Return the [x, y] coordinate for the center point of the cell that contains the specified text.  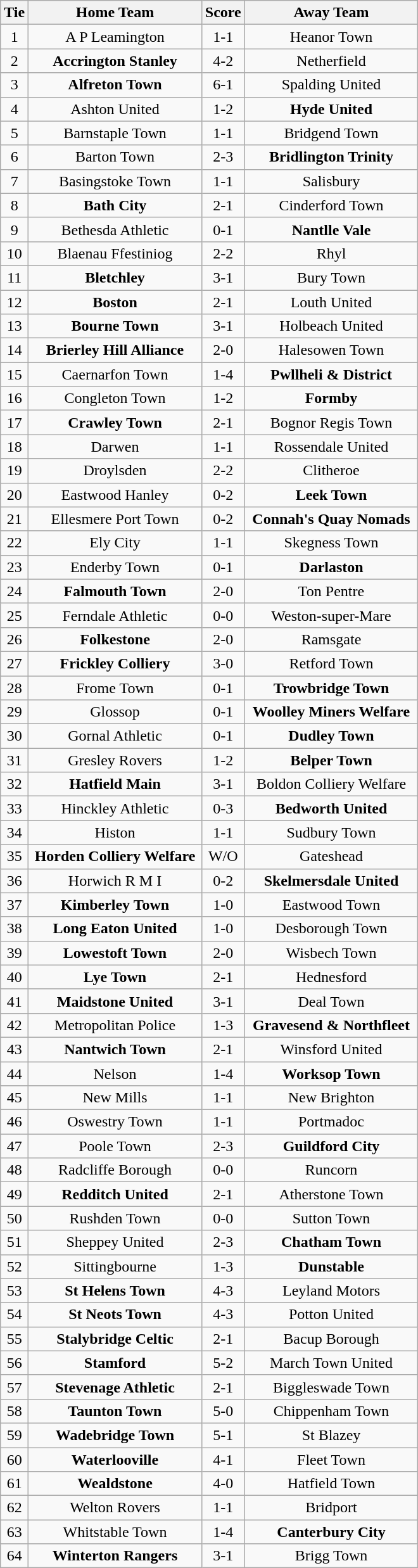
Leek Town [331, 495]
Worksop Town [331, 1074]
15 [15, 374]
6-1 [223, 85]
Barton Town [115, 157]
Folkestone [115, 639]
58 [15, 1411]
Horden Colliery Welfare [115, 857]
Louth United [331, 302]
6 [15, 157]
Maidstone United [115, 1001]
Potton United [331, 1315]
A P Leamington [115, 37]
4 [15, 109]
Glossop [115, 712]
Winterton Rangers [115, 1556]
Kimberley Town [115, 905]
Holbeach United [331, 326]
Nantwich Town [115, 1049]
Wealdstone [115, 1484]
30 [15, 736]
40 [15, 977]
W/O [223, 857]
Runcorn [331, 1170]
Metropolitan Police [115, 1025]
23 [15, 567]
51 [15, 1242]
1 [15, 37]
Bourne Town [115, 326]
St Helens Town [115, 1291]
Gornal Athletic [115, 736]
Bury Town [331, 277]
Bognor Regis Town [331, 423]
5-2 [223, 1363]
Home Team [115, 13]
Hednesford [331, 977]
Boston [115, 302]
31 [15, 760]
14 [15, 350]
Wisbech Town [331, 953]
5-1 [223, 1435]
Oswestry Town [115, 1122]
Brigg Town [331, 1556]
42 [15, 1025]
St Neots Town [115, 1315]
Stalybridge Celtic [115, 1339]
Stamford [115, 1363]
Boldon Colliery Welfare [331, 784]
Dudley Town [331, 736]
Woolley Miners Welfare [331, 712]
Guildford City [331, 1146]
New Brighton [331, 1098]
61 [15, 1484]
Bedworth United [331, 808]
New Mills [115, 1098]
Netherfield [331, 61]
Radcliffe Borough [115, 1170]
Welton Rovers [115, 1508]
17 [15, 423]
44 [15, 1074]
Taunton Town [115, 1411]
Salisbury [331, 181]
8 [15, 205]
54 [15, 1315]
11 [15, 277]
Rossendale United [331, 447]
63 [15, 1532]
Brierley Hill Alliance [115, 350]
4-2 [223, 61]
Connah's Quay Nomads [331, 519]
4-1 [223, 1459]
Darwen [115, 447]
Bacup Borough [331, 1339]
Whitstable Town [115, 1532]
Bletchley [115, 277]
Away Team [331, 13]
Lye Town [115, 977]
Belper Town [331, 760]
10 [15, 253]
5-0 [223, 1411]
Crawley Town [115, 423]
Ton Pentre [331, 591]
45 [15, 1098]
Poole Town [115, 1146]
Darlaston [331, 567]
Eastwood Town [331, 905]
Hinckley Athletic [115, 808]
2 [15, 61]
48 [15, 1170]
Basingstoke Town [115, 181]
Gresley Rovers [115, 760]
9 [15, 229]
Gravesend & Northfleet [331, 1025]
Ferndale Athletic [115, 615]
Ashton United [115, 109]
19 [15, 471]
59 [15, 1435]
Frome Town [115, 687]
Stevenage Athletic [115, 1387]
0-3 [223, 808]
36 [15, 881]
Redditch United [115, 1194]
Accrington Stanley [115, 61]
32 [15, 784]
Barnstaple Town [115, 133]
Retford Town [331, 663]
Trowbridge Town [331, 687]
34 [15, 832]
52 [15, 1266]
Enderby Town [115, 567]
3 [15, 85]
Falmouth Town [115, 591]
Desborough Town [331, 929]
Score [223, 13]
Rushden Town [115, 1218]
24 [15, 591]
Heanor Town [331, 37]
Leyland Motors [331, 1291]
Halesowen Town [331, 350]
55 [15, 1339]
Eastwood Hanley [115, 495]
62 [15, 1508]
March Town United [331, 1363]
25 [15, 615]
Congleton Town [115, 398]
Hatfield Town [331, 1484]
Ellesmere Port Town [115, 519]
27 [15, 663]
Skelmersdale United [331, 881]
Bridport [331, 1508]
39 [15, 953]
35 [15, 857]
Alfreton Town [115, 85]
Chatham Town [331, 1242]
37 [15, 905]
Waterlooville [115, 1459]
16 [15, 398]
Chippenham Town [331, 1411]
Biggleswade Town [331, 1387]
Droylsden [115, 471]
Ramsgate [331, 639]
Lowestoft Town [115, 953]
Rhyl [331, 253]
Canterbury City [331, 1532]
41 [15, 1001]
Caernarfon Town [115, 374]
Spalding United [331, 85]
St Blazey [331, 1435]
Fleet Town [331, 1459]
Sittingbourne [115, 1266]
Bath City [115, 205]
12 [15, 302]
Sudbury Town [331, 832]
13 [15, 326]
33 [15, 808]
Portmadoc [331, 1122]
47 [15, 1146]
Skegness Town [331, 543]
Hyde United [331, 109]
Winsford United [331, 1049]
29 [15, 712]
Deal Town [331, 1001]
26 [15, 639]
5 [15, 133]
Blaenau Ffestiniog [115, 253]
Clitheroe [331, 471]
Wadebridge Town [115, 1435]
Ely City [115, 543]
7 [15, 181]
28 [15, 687]
Pwllheli & District [331, 374]
Bridgend Town [331, 133]
Nelson [115, 1074]
Bridlington Trinity [331, 157]
Bethesda Athletic [115, 229]
46 [15, 1122]
Frickley Colliery [115, 663]
Horwich R M I [115, 881]
Formby [331, 398]
56 [15, 1363]
Sutton Town [331, 1218]
Histon [115, 832]
38 [15, 929]
3-0 [223, 663]
50 [15, 1218]
Gateshead [331, 857]
Sheppey United [115, 1242]
22 [15, 543]
64 [15, 1556]
53 [15, 1291]
43 [15, 1049]
Hatfield Main [115, 784]
Long Eaton United [115, 929]
Atherstone Town [331, 1194]
21 [15, 519]
Tie [15, 13]
60 [15, 1459]
Dunstable [331, 1266]
Cinderford Town [331, 205]
49 [15, 1194]
20 [15, 495]
Weston-super-Mare [331, 615]
Nantlle Vale [331, 229]
18 [15, 447]
4-0 [223, 1484]
57 [15, 1387]
